Determine the (X, Y) coordinate at the center of the cell enclosing the given text.  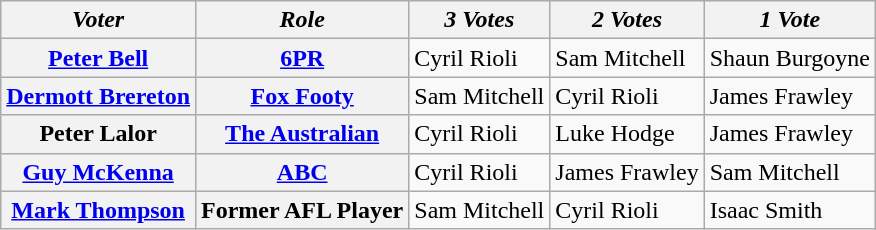
Guy McKenna (98, 172)
Luke Hodge (627, 134)
Role (302, 20)
ABC (302, 172)
Dermott Brereton (98, 96)
3 Votes (480, 20)
Fox Footy (302, 96)
2 Votes (627, 20)
Mark Thompson (98, 210)
6PR (302, 58)
Voter (98, 20)
Peter Bell (98, 58)
Former AFL Player (302, 210)
Peter Lalor (98, 134)
Shaun Burgoyne (790, 58)
1 Vote (790, 20)
Isaac Smith (790, 210)
The Australian (302, 134)
